Output the [X, Y] coordinate of the center of the cell containing the given text.  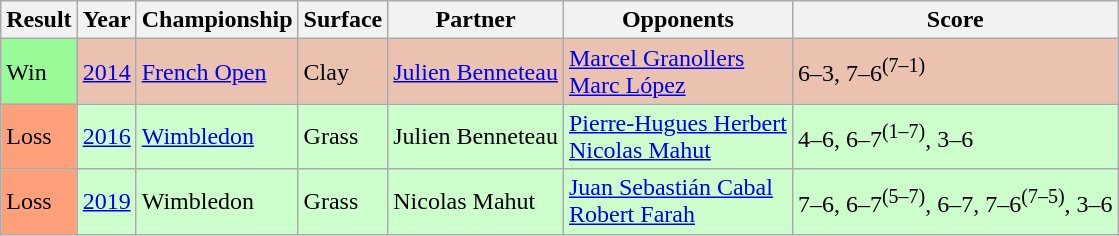
Result [39, 20]
Opponents [678, 20]
French Open [217, 72]
2019 [106, 202]
7–6, 6–7(5–7), 6–7, 7–6(7–5), 3–6 [955, 202]
Nicolas Mahut [476, 202]
Marcel Granollers Marc López [678, 72]
Juan Sebastián Cabal Robert Farah [678, 202]
2014 [106, 72]
2016 [106, 136]
Surface [343, 20]
Championship [217, 20]
Score [955, 20]
Partner [476, 20]
6–3, 7–6(7–1) [955, 72]
Win [39, 72]
Pierre-Hugues Herbert Nicolas Mahut [678, 136]
4–6, 6–7(1–7), 3–6 [955, 136]
Year [106, 20]
Clay [343, 72]
